Output the (x, y) coordinate of the center of the cell containing the given text.  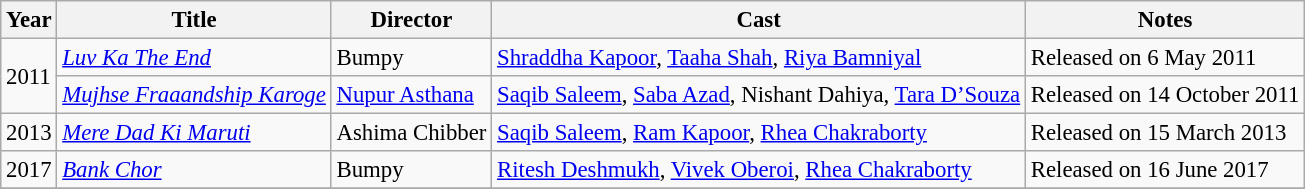
2013 (29, 133)
Released on 14 October 2011 (1164, 95)
Year (29, 20)
Luv Ka The End (194, 58)
Director (412, 20)
2017 (29, 170)
Shraddha Kapoor, Taaha Shah, Riya Bamniyal (759, 58)
2011 (29, 76)
Ashima Chibber (412, 133)
Mere Dad Ki Maruti (194, 133)
Ritesh Deshmukh, Vivek Oberoi, Rhea Chakraborty (759, 170)
Cast (759, 20)
Bank Chor (194, 170)
Nupur Asthana (412, 95)
Saqib Saleem, Ram Kapoor, Rhea Chakraborty (759, 133)
Saqib Saleem, Saba Azad, Nishant Dahiya, Tara D’Souza (759, 95)
Mujhse Fraaandship Karoge (194, 95)
Released on 6 May 2011 (1164, 58)
Released on 16 June 2017 (1164, 170)
Released on 15 March 2013 (1164, 133)
Notes (1164, 20)
Title (194, 20)
